Output the [X, Y] coordinate of the center of the cell containing the given text.  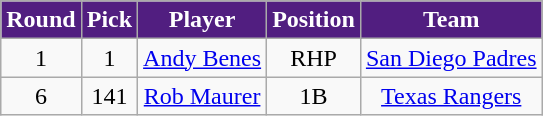
Andy Benes [202, 58]
Player [202, 20]
6 [41, 96]
Texas Rangers [451, 96]
Pick [109, 20]
San Diego Padres [451, 58]
Team [451, 20]
1B [314, 96]
RHP [314, 58]
Round [41, 20]
Rob Maurer [202, 96]
141 [109, 96]
Position [314, 20]
